Identify which cell holds the provided text, then report its (X, Y) central coordinate. 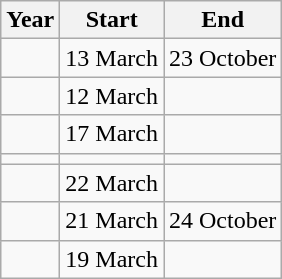
12 March (112, 96)
17 March (112, 134)
23 October (223, 58)
19 March (112, 259)
End (223, 20)
22 March (112, 183)
13 March (112, 58)
Year (30, 20)
24 October (223, 221)
Start (112, 20)
21 March (112, 221)
